Detect which cell encompasses the target text, then output its (X, Y) center coordinate. 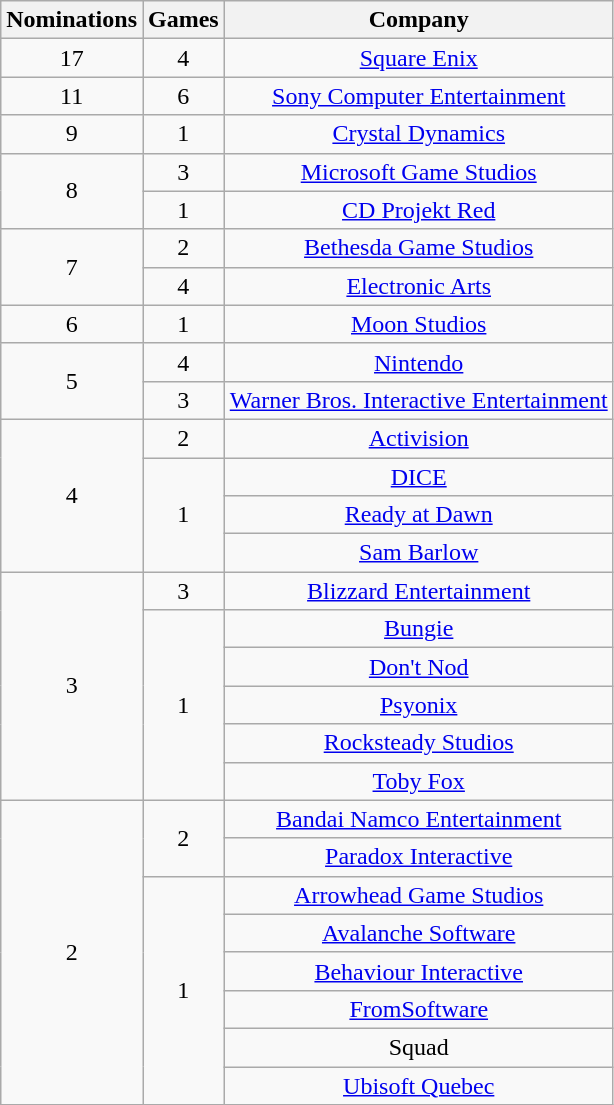
Electronic Arts (418, 286)
Bandai Namco Entertainment (418, 819)
Bungie (418, 629)
Square Enix (418, 58)
5 (72, 381)
Nominations (72, 20)
Psyonix (418, 705)
FromSoftware (418, 1009)
Moon Studios (418, 324)
Ubisoft Quebec (418, 1085)
Squad (418, 1047)
Activision (418, 438)
Microsoft Game Studios (418, 172)
9 (72, 134)
Behaviour Interactive (418, 971)
Toby Fox (418, 781)
Warner Bros. Interactive Entertainment (418, 400)
11 (72, 96)
Company (418, 20)
DICE (418, 477)
Blizzard Entertainment (418, 591)
CD Projekt Red (418, 210)
Paradox Interactive (418, 857)
8 (72, 191)
Games (183, 20)
Arrowhead Game Studios (418, 895)
Avalanche Software (418, 933)
17 (72, 58)
Sony Computer Entertainment (418, 96)
Rocksteady Studios (418, 743)
Crystal Dynamics (418, 134)
Sam Barlow (418, 553)
Nintendo (418, 362)
Bethesda Game Studios (418, 248)
Ready at Dawn (418, 515)
Don't Nod (418, 667)
7 (72, 267)
